Return the [x, y] coordinate for the center point of the cell that contains the specified text.  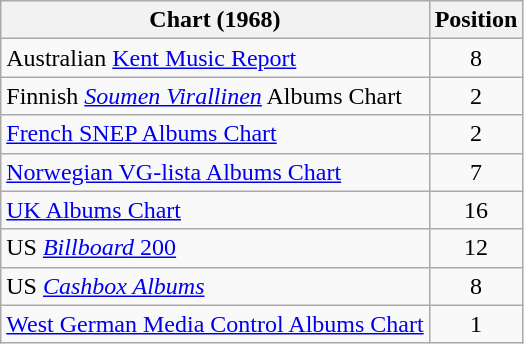
Australian Kent Music Report [215, 58]
UK Albums Chart [215, 210]
Chart (1968) [215, 20]
West German Media Control Albums Chart [215, 324]
Finnish Soumen Virallinen Albums Chart [215, 96]
7 [476, 172]
Position [476, 20]
16 [476, 210]
Norwegian VG-lista Albums Chart [215, 172]
US Cashbox Albums [215, 286]
French SNEP Albums Chart [215, 134]
12 [476, 248]
US Billboard 200 [215, 248]
1 [476, 324]
